Return the [x, y] coordinate for the center point of the cell that contains the specified text.  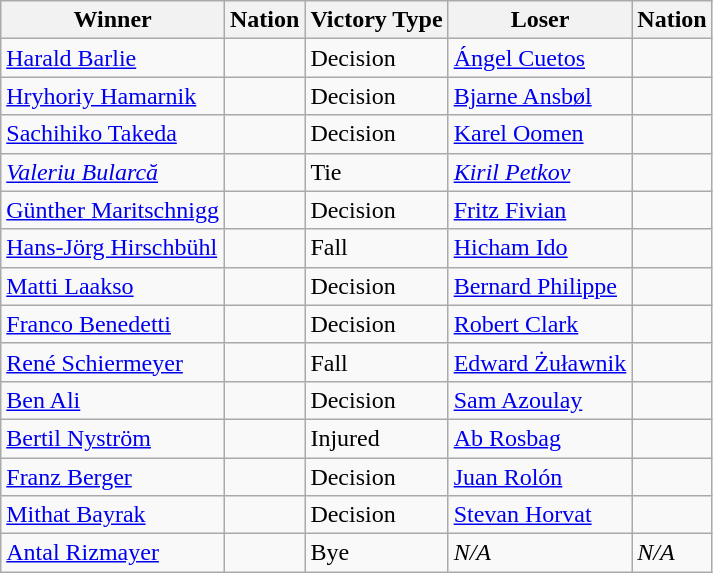
Antal Rizmayer [113, 553]
Hryhoriy Hamarnik [113, 96]
Robert Clark [540, 324]
Matti Laakso [113, 286]
Günther Maritschnigg [113, 210]
Hans-Jörg Hirschbühl [113, 248]
Ben Ali [113, 400]
Sachihiko Takeda [113, 134]
Winner [113, 20]
Victory Type [376, 20]
Stevan Horvat [540, 515]
Harald Barlie [113, 58]
Ab Rosbag [540, 438]
Bernard Philippe [540, 286]
Injured [376, 438]
Bye [376, 553]
Karel Oomen [540, 134]
Fritz Fivian [540, 210]
Juan Rolón [540, 477]
Franco Benedetti [113, 324]
Loser [540, 20]
Tie [376, 172]
Sam Azoulay [540, 400]
Edward Żuławnik [540, 362]
Mithat Bayrak [113, 515]
Bertil Nyström [113, 438]
Hicham Ido [540, 248]
Bjarne Ansbøl [540, 96]
René Schiermeyer [113, 362]
Kiril Petkov [540, 172]
Ángel Cuetos [540, 58]
Valeriu Bularcă [113, 172]
Franz Berger [113, 477]
